Identify which cell holds the provided text, then report its (X, Y) central coordinate. 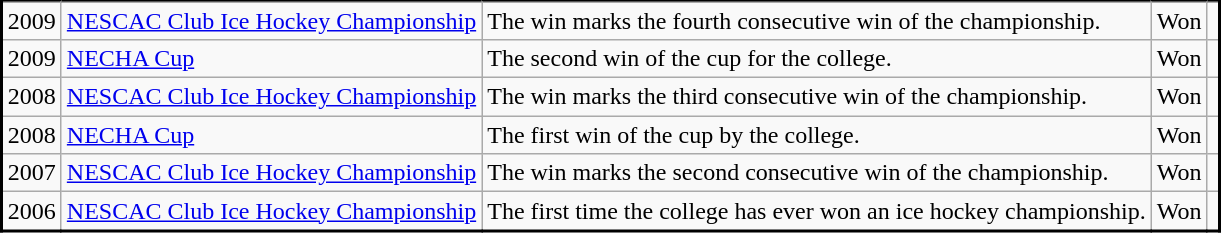
The second win of the cup for the college. (817, 59)
2007 (32, 173)
The win marks the second consecutive win of the championship. (817, 173)
The win marks the third consecutive win of the championship. (817, 97)
The win marks the fourth consecutive win of the championship. (817, 21)
2006 (32, 212)
The first time the college has ever won an ice hockey championship. (817, 212)
The first win of the cup by the college. (817, 135)
